Extract the (x, y) coordinate from the center of the cell holding the provided text.  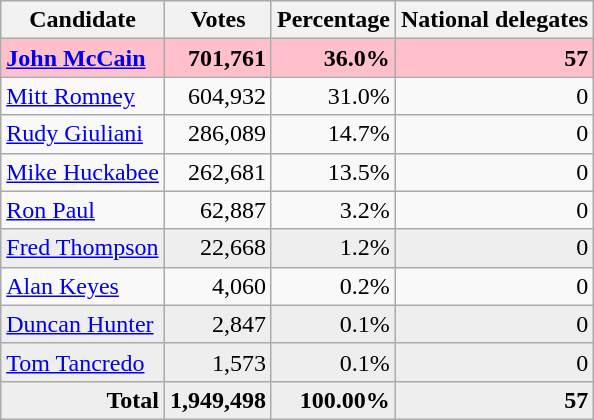
Percentage (333, 20)
13.5% (333, 172)
Duncan Hunter (83, 324)
62,887 (218, 210)
Ron Paul (83, 210)
262,681 (218, 172)
Tom Tancredo (83, 362)
Candidate (83, 20)
John McCain (83, 58)
22,668 (218, 248)
286,089 (218, 134)
31.0% (333, 96)
0.2% (333, 286)
604,932 (218, 96)
Total (83, 400)
1,949,498 (218, 400)
Mitt Romney (83, 96)
4,060 (218, 286)
National delegates (494, 20)
1,573 (218, 362)
Mike Huckabee (83, 172)
701,761 (218, 58)
3.2% (333, 210)
Votes (218, 20)
Alan Keyes (83, 286)
Rudy Giuliani (83, 134)
14.7% (333, 134)
100.00% (333, 400)
Fred Thompson (83, 248)
2,847 (218, 324)
1.2% (333, 248)
36.0% (333, 58)
